Output the (X, Y) coordinate of the center of the cell containing the given text.  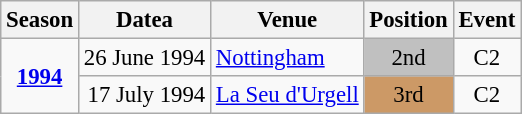
2nd (408, 58)
La Seu d'Urgell (288, 95)
Event (487, 20)
Datea (144, 20)
Nottingham (288, 58)
17 July 1994 (144, 95)
Position (408, 20)
Season (40, 20)
3rd (408, 95)
26 June 1994 (144, 58)
Venue (288, 20)
1994 (40, 76)
